Scan for the cell matching the given text and deliver its (x, y) coordinate at center. 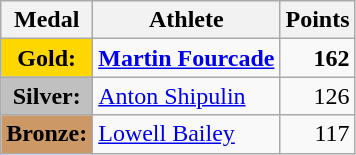
Athlete (186, 20)
117 (318, 134)
126 (318, 96)
162 (318, 58)
Medal (47, 20)
Anton Shipulin (186, 96)
Bronze: (47, 134)
Points (318, 20)
Gold: (47, 58)
Silver: (47, 96)
Martin Fourcade (186, 58)
Lowell Bailey (186, 134)
